For the text-containing cell, return its midpoint in (x, y) coordinate format. 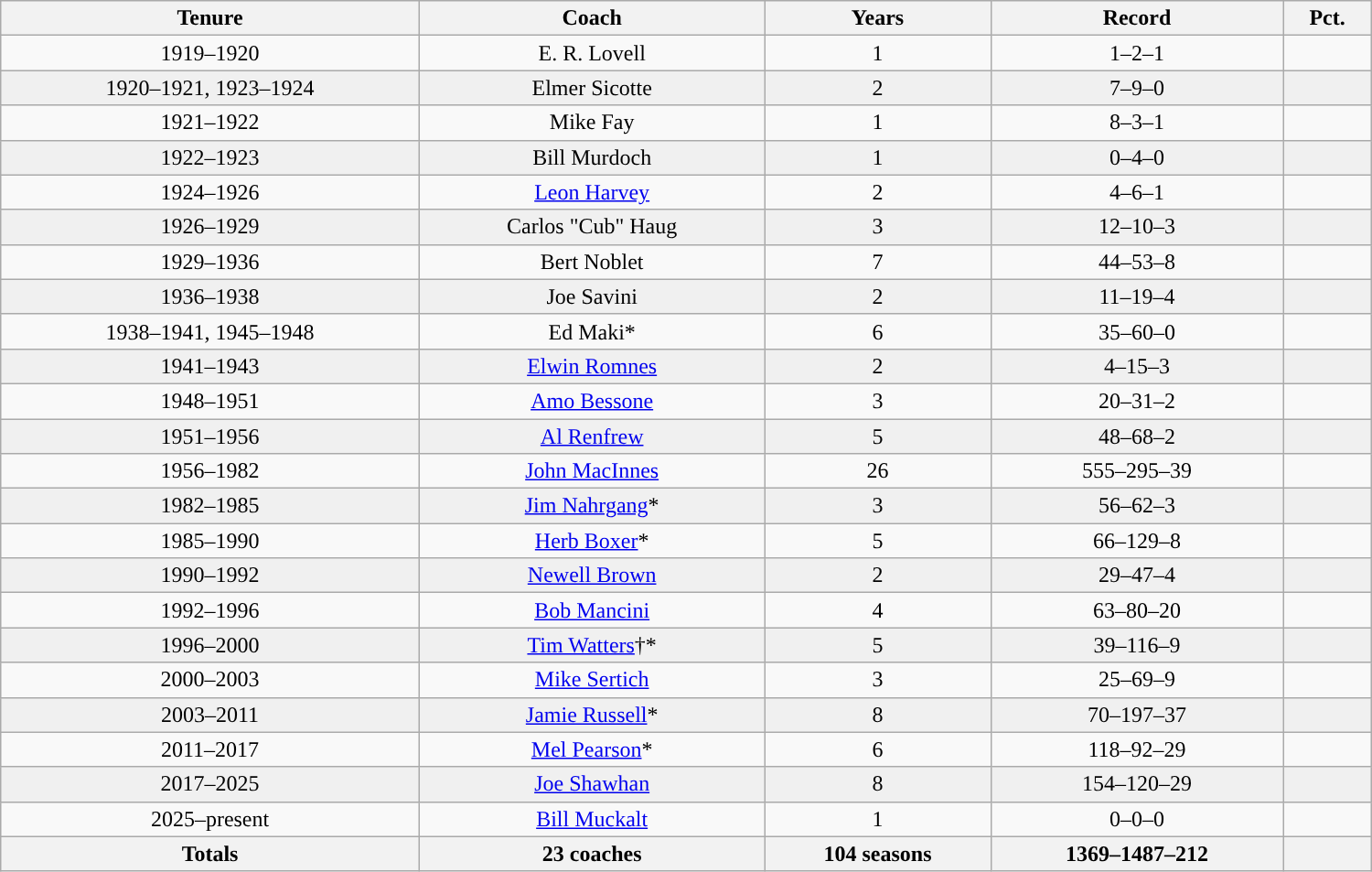
Jim Nahrgang* (592, 506)
Totals (210, 854)
Years (878, 18)
35–60–0 (1137, 331)
1982–1985 (210, 506)
Carlos "Cub" Haug (592, 227)
26 (878, 471)
Mel Pearson* (592, 749)
1–2–1 (1137, 53)
1921–1922 (210, 123)
Al Renfrew (592, 436)
4–6–1 (1137, 192)
70–197–37 (1137, 715)
1924–1926 (210, 192)
Tim Watters†* (592, 645)
E. R. Lovell (592, 53)
Joe Shawhan (592, 784)
0–4–0 (1137, 157)
1948–1951 (210, 401)
Bob Mancini (592, 610)
11–19–4 (1137, 296)
48–68–2 (1137, 436)
1996–2000 (210, 645)
1956–1982 (210, 471)
555–295–39 (1137, 471)
1919–1920 (210, 53)
1938–1941, 1945–1948 (210, 331)
1985–1990 (210, 541)
29–47–4 (1137, 576)
104 seasons (878, 854)
118–92–29 (1137, 749)
1941–1943 (210, 366)
Elwin Romnes (592, 366)
4–15–3 (1137, 366)
1922–1923 (210, 157)
2011–2017 (210, 749)
25–69–9 (1137, 680)
Coach (592, 18)
20–31–2 (1137, 401)
1992–1996 (210, 610)
7 (878, 262)
8–3–1 (1137, 123)
1990–1992 (210, 576)
Jamie Russell* (592, 715)
Mike Sertich (592, 680)
12–10–3 (1137, 227)
154–120–29 (1137, 784)
Newell Brown (592, 576)
1369–1487–212 (1137, 854)
Elmer Sicotte (592, 88)
Amo Bessone (592, 401)
7–9–0 (1137, 88)
44–53–8 (1137, 262)
Leon Harvey (592, 192)
1936–1938 (210, 296)
2000–2003 (210, 680)
1929–1936 (210, 262)
Pct. (1327, 18)
Ed Maki* (592, 331)
2025–present (210, 819)
0–0–0 (1137, 819)
2003–2011 (210, 715)
1920–1921, 1923–1924 (210, 88)
1926–1929 (210, 227)
4 (878, 610)
23 coaches (592, 854)
63–80–20 (1137, 610)
Mike Fay (592, 123)
Record (1137, 18)
Herb Boxer* (592, 541)
39–116–9 (1137, 645)
Tenure (210, 18)
Joe Savini (592, 296)
1951–1956 (210, 436)
2017–2025 (210, 784)
Bert Noblet (592, 262)
Bill Muckalt (592, 819)
John MacInnes (592, 471)
Bill Murdoch (592, 157)
56–62–3 (1137, 506)
66–129–8 (1137, 541)
